Find where the given text appears and provide that cell's center as (x, y) coordinate. 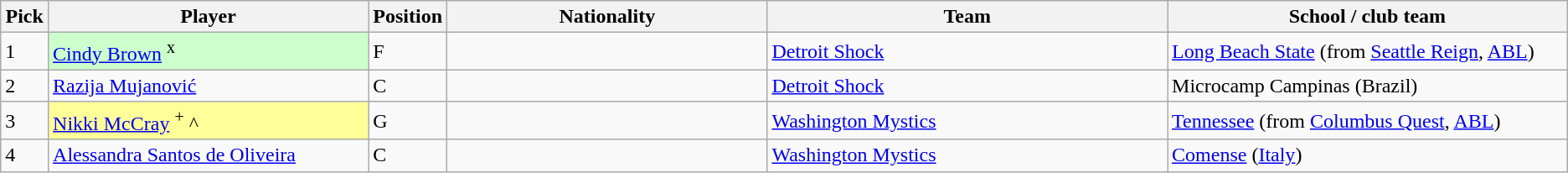
Team (967, 17)
4 (25, 155)
3 (25, 121)
Alessandra Santos de Oliveira (209, 155)
F (408, 52)
School / club team (1368, 17)
Razija Mujanović (209, 86)
Cindy Brown x (209, 52)
Long Beach State (from Seattle Reign, ABL) (1368, 52)
Tennessee (from Columbus Quest, ABL) (1368, 121)
Nikki McCray + ^ (209, 121)
G (408, 121)
1 (25, 52)
Microcamp Campinas (Brazil) (1368, 86)
Player (209, 17)
2 (25, 86)
Pick (25, 17)
Position (408, 17)
Comense (Italy) (1368, 155)
Nationality (607, 17)
